Capture the cell that displays the provided text and extract its (X, Y) central coordinate. 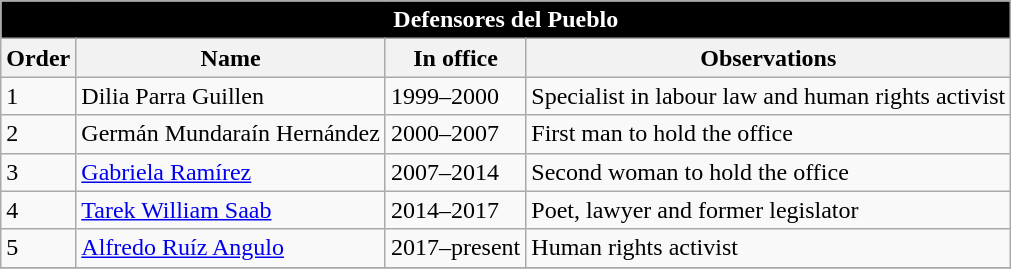
5 (38, 248)
Germán Mundaraín Hernández (231, 134)
Poet, lawyer and former legislator (768, 210)
Second woman to hold the office (768, 172)
Name (231, 58)
2014–2017 (455, 210)
Defensores del Pueblo (506, 20)
2 (38, 134)
First man to hold the office (768, 134)
1 (38, 96)
2000–2007 (455, 134)
3 (38, 172)
Alfredo Ruíz Angulo (231, 248)
1999–2000 (455, 96)
Observations (768, 58)
Dilia Parra Guillen (231, 96)
Human rights activist (768, 248)
2007–2014 (455, 172)
Tarek William Saab (231, 210)
In office (455, 58)
Order (38, 58)
2017–present (455, 248)
4 (38, 210)
Gabriela Ramírez (231, 172)
Specialist in labour law and human rights activist (768, 96)
